From the cell containing the given text, extract its center point as [x, y] coordinate. 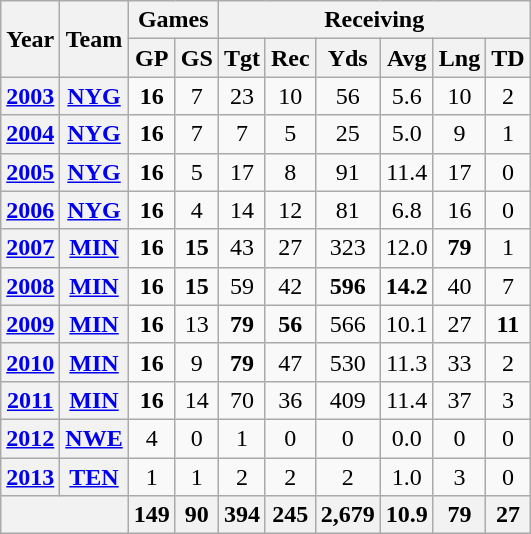
GS [196, 58]
10.9 [406, 515]
36 [290, 400]
37 [459, 400]
2007 [30, 248]
394 [242, 515]
Avg [406, 58]
2010 [30, 362]
90 [196, 515]
2013 [30, 477]
70 [242, 400]
12.0 [406, 248]
23 [242, 96]
81 [348, 210]
GP [152, 58]
2009 [30, 324]
42 [290, 286]
14.2 [406, 286]
2008 [30, 286]
TEN [94, 477]
33 [459, 362]
40 [459, 286]
47 [290, 362]
245 [290, 515]
5.6 [406, 96]
43 [242, 248]
91 [348, 172]
Rec [290, 58]
11.3 [406, 362]
12 [290, 210]
Team [94, 39]
566 [348, 324]
2006 [30, 210]
2011 [30, 400]
13 [196, 324]
59 [242, 286]
8 [290, 172]
2012 [30, 438]
Lng [459, 58]
1.0 [406, 477]
Year [30, 39]
TD [508, 58]
Yds [348, 58]
6.8 [406, 210]
2004 [30, 134]
10.1 [406, 324]
2,679 [348, 515]
2005 [30, 172]
2003 [30, 96]
11 [508, 324]
323 [348, 248]
5.0 [406, 134]
149 [152, 515]
0.0 [406, 438]
596 [348, 286]
530 [348, 362]
Receiving [374, 20]
Tgt [242, 58]
NWE [94, 438]
25 [348, 134]
409 [348, 400]
Games [173, 20]
